Scan for the cell matching the given text and deliver its (X, Y) coordinate at center. 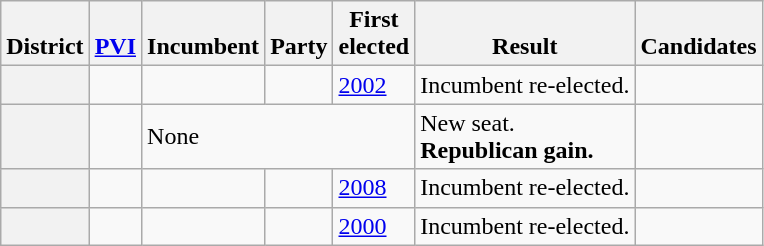
2002 (374, 85)
New seat.Republican gain. (525, 136)
District (45, 34)
Party (299, 34)
2000 (374, 226)
None (278, 136)
Candidates (698, 34)
Incumbent (204, 34)
Firstelected (374, 34)
Result (525, 34)
2008 (374, 188)
PVI (115, 34)
